Return the (x, y) coordinate for the center point of the cell that contains the specified text.  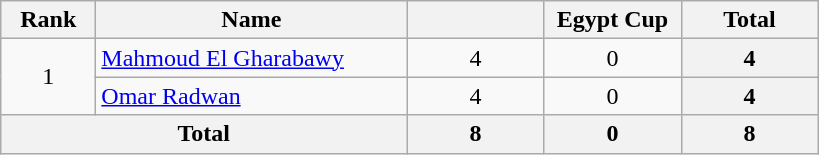
Name (252, 20)
1 (48, 77)
Rank (48, 20)
Omar Radwan (252, 96)
Egypt Cup (612, 20)
Mahmoud El Gharabawy (252, 58)
